For the text-containing cell, return its midpoint in [X, Y] coordinate format. 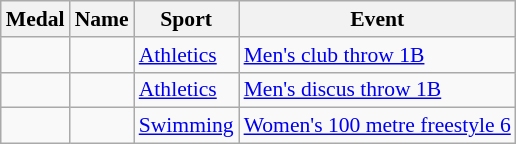
Sport [186, 19]
Name [102, 19]
Medal [36, 19]
Men's club throw 1B [378, 55]
Event [378, 19]
Swimming [186, 126]
Women's 100 metre freestyle 6 [378, 126]
Men's discus throw 1B [378, 90]
